Scan for the cell matching the given text and deliver its [X, Y] coordinate at center. 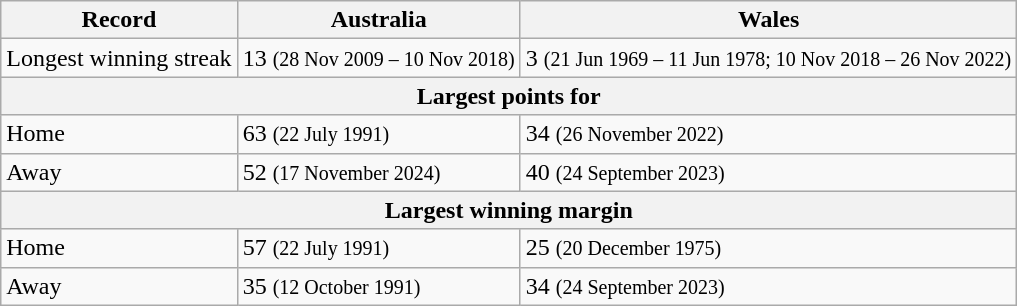
3 (21 Jun 1969 – 11 Jun 1978; 10 Nov 2018 – 26 Nov 2022) [768, 58]
34 (26 November 2022) [768, 134]
13 (28 Nov 2009 – 10 Nov 2018) [378, 58]
52 (17 November 2024) [378, 172]
Longest winning streak [119, 58]
57 (22 July 1991) [378, 248]
25 (20 December 1975) [768, 248]
34 (24 September 2023) [768, 286]
63 (22 July 1991) [378, 134]
Record [119, 20]
35 (12 October 1991) [378, 286]
Largest winning margin [509, 210]
Australia [378, 20]
Wales [768, 20]
40 (24 September 2023) [768, 172]
Largest points for [509, 96]
